Search for the cell housing the specified text and yield its (X, Y) center coordinate. 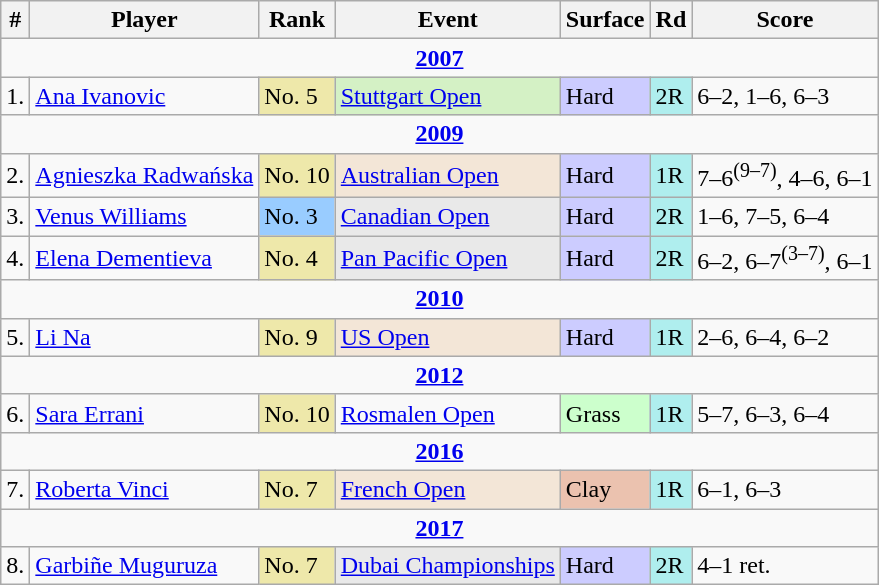
Event (448, 20)
7. (16, 489)
Garbiñe Muguruza (144, 566)
Li Na (144, 337)
6–2, 1–6, 6–3 (785, 96)
4–1 ret. (785, 566)
2007 (440, 58)
No. 4 (297, 258)
2017 (440, 528)
5–7, 6–3, 6–4 (785, 413)
Agnieszka Radwańska (144, 176)
6. (16, 413)
1. (16, 96)
No. 9 (297, 337)
5. (16, 337)
3. (16, 217)
2016 (440, 451)
Surface (605, 20)
Player (144, 20)
No. 5 (297, 96)
Rank (297, 20)
2012 (440, 375)
Rosmalen Open (448, 413)
6–1, 6–3 (785, 489)
Dubai Championships (448, 566)
Australian Open (448, 176)
1–6, 7–5, 6–4 (785, 217)
French Open (448, 489)
2009 (440, 134)
2010 (440, 299)
Grass (605, 413)
Roberta Vinci (144, 489)
No. 3 (297, 217)
2. (16, 176)
# (16, 20)
Rd (671, 20)
2–6, 6–4, 6–2 (785, 337)
Elena Dementieva (144, 258)
6–2, 6–7(3–7), 6–1 (785, 258)
Venus Williams (144, 217)
7–6(9–7), 4–6, 6–1 (785, 176)
Stuttgart Open (448, 96)
8. (16, 566)
Canadian Open (448, 217)
Score (785, 20)
Sara Errani (144, 413)
4. (16, 258)
US Open (448, 337)
Ana Ivanovic (144, 96)
Clay (605, 489)
Pan Pacific Open (448, 258)
